Search for the cell housing the specified text and yield its [x, y] center coordinate. 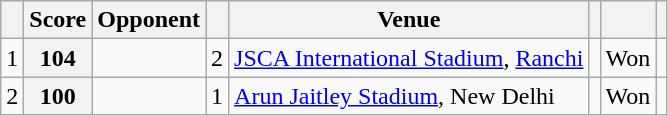
100 [58, 96]
104 [58, 58]
JSCA International Stadium, Ranchi [409, 58]
Opponent [149, 20]
Venue [409, 20]
Arun Jaitley Stadium, New Delhi [409, 96]
Score [58, 20]
